For the text-containing cell, return its midpoint in [x, y] coordinate format. 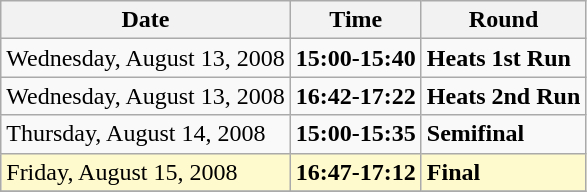
15:00-15:35 [356, 134]
Date [146, 20]
16:42-17:22 [356, 96]
Heats 2nd Run [503, 96]
Heats 1st Run [503, 58]
Semifinal [503, 134]
15:00-15:40 [356, 58]
Final [503, 172]
Thursday, August 14, 2008 [146, 134]
Round [503, 20]
Time [356, 20]
Friday, August 15, 2008 [146, 172]
16:47-17:12 [356, 172]
